Provide the [x, y] coordinate of the cell's center where the given text is located.  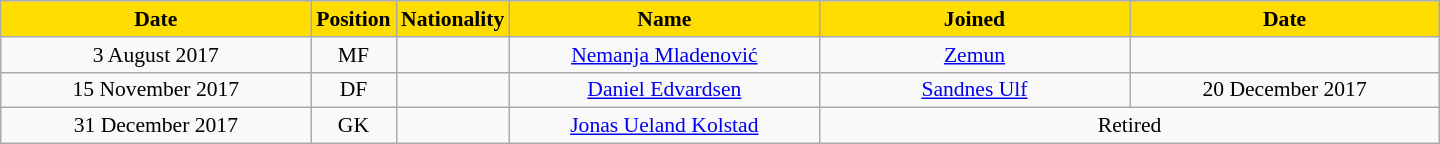
Daniel Edvardsen [664, 90]
Retired [1129, 126]
Name [664, 19]
Zemun [974, 55]
3 August 2017 [156, 55]
MF [354, 55]
Joined [974, 19]
DF [354, 90]
GK [354, 126]
Nationality [452, 19]
15 November 2017 [156, 90]
Nemanja Mladenović [664, 55]
20 December 2017 [1285, 90]
Position [354, 19]
31 December 2017 [156, 126]
Jonas Ueland Kolstad [664, 126]
Sandnes Ulf [974, 90]
